Capture the cell that displays the provided text and extract its [X, Y] central coordinate. 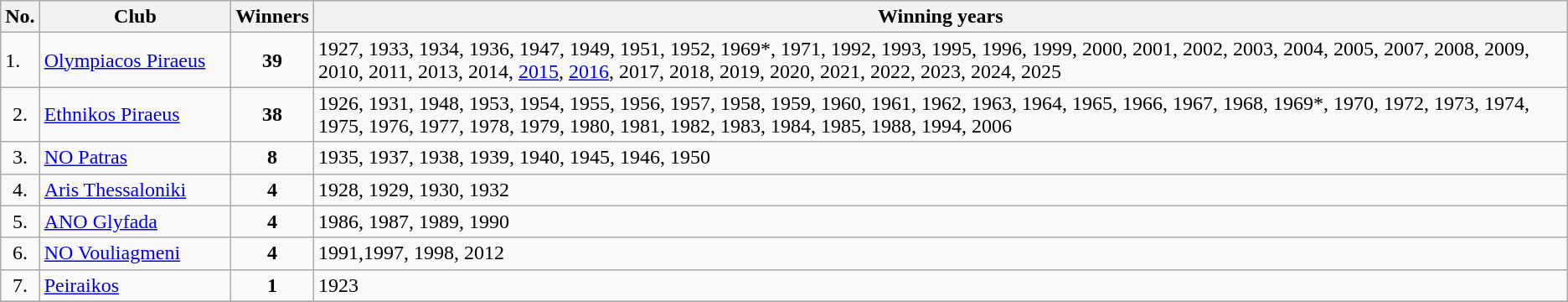
No. [20, 17]
Aris Thessaloniki [136, 190]
NO Patras [136, 158]
1935, 1937, 1938, 1939, 1940, 1945, 1946, 1950 [940, 158]
Winning years [940, 17]
39 [273, 60]
1 [273, 285]
1928, 1929, 1930, 1932 [940, 190]
Olympiacos Piraeus [136, 60]
7. [20, 285]
NO Vouliagmeni [136, 253]
2. [20, 114]
3. [20, 158]
1986, 1987, 1989, 1990 [940, 221]
38 [273, 114]
ANO Glyfada [136, 221]
Ethnikos Piraeus [136, 114]
5. [20, 221]
1991,1997, 1998, 2012 [940, 253]
Peiraikos [136, 285]
6. [20, 253]
1923 [940, 285]
Club [136, 17]
4. [20, 190]
1. [20, 60]
Winners [273, 17]
8 [273, 158]
